Return the [x, y] coordinate for the center point of the cell that contains the specified text.  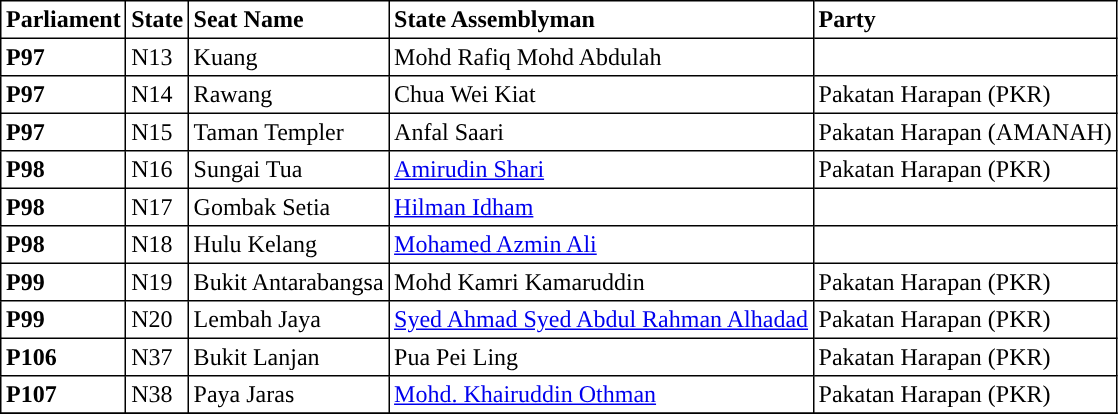
Kuang [288, 57]
Seat Name [288, 20]
Taman Templer [288, 132]
Parliament [64, 20]
N15 [157, 132]
N37 [157, 357]
Hilman Idham [601, 207]
Bukit Antarabangsa [288, 282]
Gombak Setia [288, 207]
N20 [157, 320]
Amirudin Shari [601, 170]
N19 [157, 282]
N17 [157, 207]
Mohd Rafiq Mohd Abdulah [601, 57]
N14 [157, 95]
Pua Pei Ling [601, 357]
P106 [64, 357]
Pakatan Harapan (AMANAH) [965, 132]
Hulu Kelang [288, 245]
Anfal Saari [601, 132]
P107 [64, 395]
Syed Ahmad Syed Abdul Rahman Alhadad [601, 320]
Party [965, 20]
State Assemblyman [601, 20]
N18 [157, 245]
Rawang [288, 95]
Paya Jaras [288, 395]
Sungai Tua [288, 170]
N38 [157, 395]
Lembah Jaya [288, 320]
Mohd Kamri Kamaruddin [601, 282]
N16 [157, 170]
Mohd. Khairuddin Othman [601, 395]
State [157, 20]
Chua Wei Kiat [601, 95]
Bukit Lanjan [288, 357]
N13 [157, 57]
Mohamed Azmin Ali [601, 245]
